Locate the cell with the specified text and output its (X, Y) center coordinate. 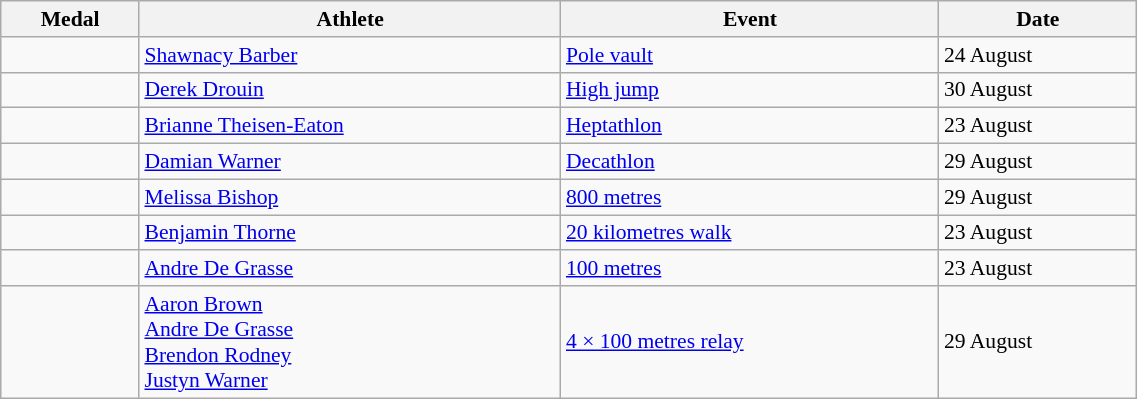
4 × 100 metres relay (750, 342)
20 kilometres walk (750, 233)
Decathlon (750, 162)
24 August (1038, 55)
Andre De Grasse (350, 269)
Brianne Theisen-Eaton (350, 126)
Damian Warner (350, 162)
Benjamin Thorne (350, 233)
Heptathlon (750, 126)
Derek Drouin (350, 90)
800 metres (750, 197)
100 metres (750, 269)
High jump (750, 90)
Event (750, 19)
Melissa Bishop (350, 197)
Aaron BrownAndre De GrasseBrendon RodneyJustyn Warner (350, 342)
Athlete (350, 19)
Medal (70, 19)
Shawnacy Barber (350, 55)
Date (1038, 19)
Pole vault (750, 55)
30 August (1038, 90)
